Output the (x, y) coordinate of the center of the cell containing the given text.  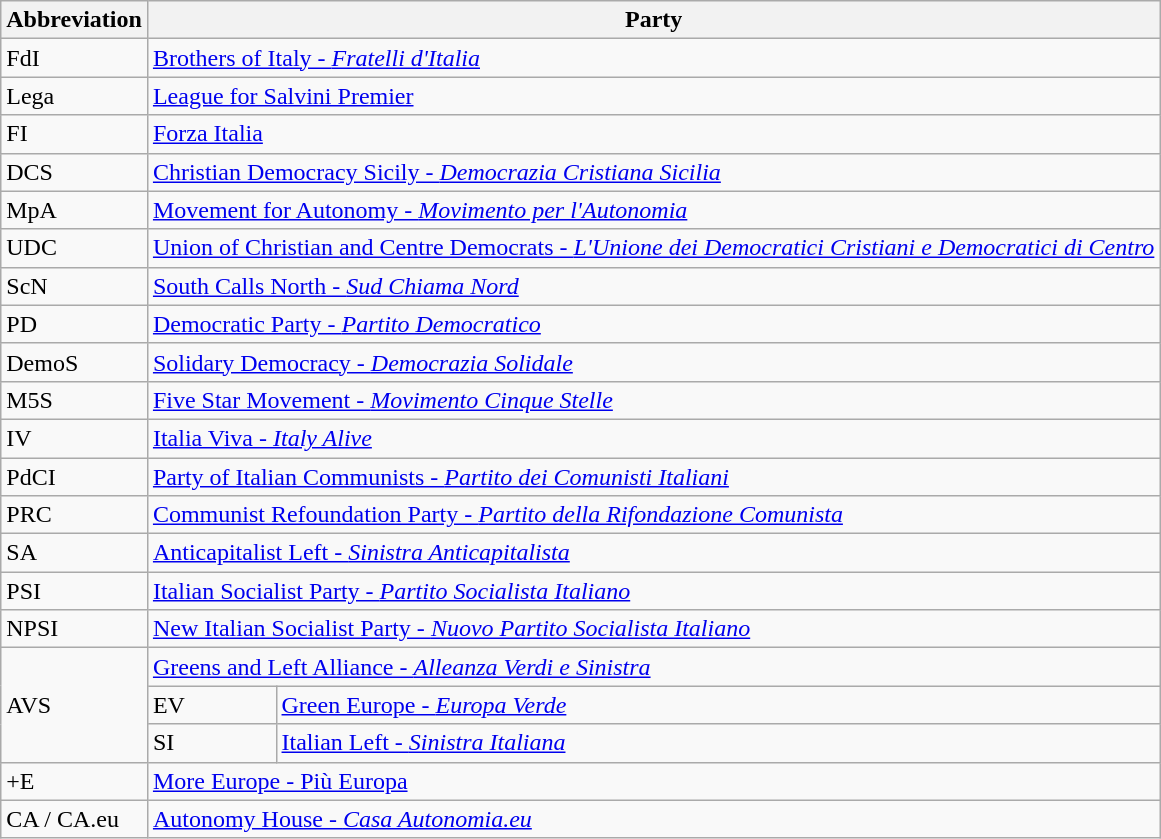
More Europe - Più Europa (653, 781)
PSI (74, 591)
MpA (74, 210)
SA (74, 553)
UDC (74, 248)
FI (74, 134)
Five Star Movement - Movimento Cinque Stelle (653, 400)
Green Europe - Europa Verde (718, 705)
PD (74, 324)
New Italian Socialist Party - Nuovo Partito Socialista Italiano (653, 629)
Party (653, 20)
Italia Viva - Italy Alive (653, 438)
Lega (74, 96)
Abbreviation (74, 20)
Forza Italia (653, 134)
Movement for Autonomy - Movimento per l'Autonomia (653, 210)
NPSI (74, 629)
South Calls North - Sud Chiama Nord (653, 286)
Italian Socialist Party - Partito Socialista Italiano (653, 591)
DemoS (74, 362)
Autonomy House - Casa Autonomia.eu (653, 819)
DCS (74, 172)
CA / CA.eu (74, 819)
Anticapitalist Left - Sinistra Anticapitalista (653, 553)
Greens and Left Alliance - Alleanza Verdi e Sinistra (653, 667)
IV (74, 438)
Communist Refoundation Party - Partito della Rifondazione Comunista (653, 515)
Italian Left - Sinistra Italiana (718, 743)
FdI (74, 58)
Party of Italian Communists - Partito dei Comunisti Italiani (653, 477)
PdCI (74, 477)
AVS (74, 705)
Union of Christian and Centre Democrats - L'Unione dei Democratici Cristiani e Democratici di Centro (653, 248)
PRC (74, 515)
+E (74, 781)
M5S (74, 400)
SI (212, 743)
Brothers of Italy - Fratelli d'Italia (653, 58)
EV (212, 705)
League for Salvini Premier (653, 96)
Democratic Party - Partito Democratico (653, 324)
ScN (74, 286)
Christian Democracy Sicily - Democrazia Cristiana Sicilia (653, 172)
Solidary Democracy - Democrazia Solidale (653, 362)
